Return [x, y] of the center of cell containing provided text 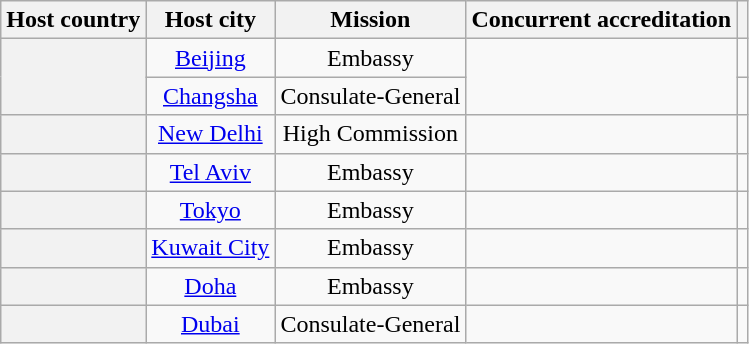
Host country [74, 20]
Kuwait City [210, 248]
Tel Aviv [210, 172]
Beijing [210, 58]
Doha [210, 286]
High Commission [370, 134]
Mission [370, 20]
Host city [210, 20]
Dubai [210, 324]
Concurrent accreditation [602, 20]
New Delhi [210, 134]
Changsha [210, 96]
Tokyo [210, 210]
